Pinpoint the cell where the given text exists, returning its (X, Y) midpoint coordinate. 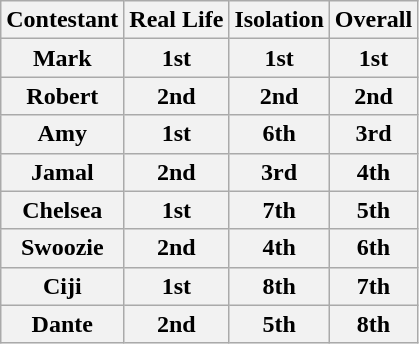
Chelsea (62, 210)
Amy (62, 134)
Overall (373, 20)
Jamal (62, 172)
Mark (62, 58)
Robert (62, 96)
Real Life (176, 20)
Ciji (62, 286)
Isolation (279, 20)
Dante (62, 324)
Contestant (62, 20)
Swoozie (62, 248)
